Locate the cell with the specified text and output its (x, y) center coordinate. 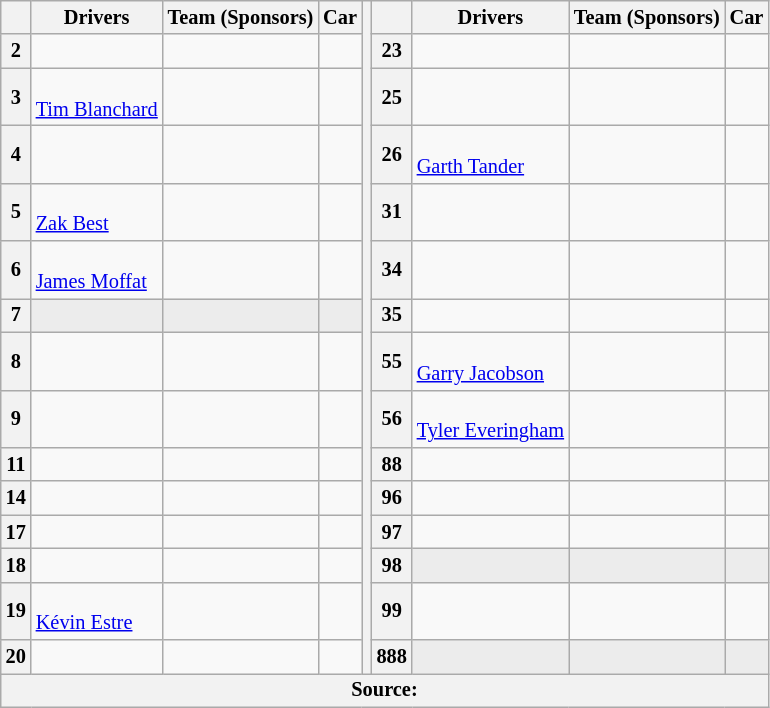
19 (16, 611)
98 (392, 565)
7 (16, 315)
6 (16, 270)
35 (392, 315)
25 (392, 97)
James Moffat (97, 270)
11 (16, 464)
31 (392, 212)
888 (392, 657)
2 (16, 51)
23 (392, 51)
55 (392, 361)
96 (392, 498)
9 (16, 419)
56 (392, 419)
Zak Best (97, 212)
88 (392, 464)
26 (392, 154)
14 (16, 498)
20 (16, 657)
4 (16, 154)
Tim Blanchard (97, 97)
34 (392, 270)
97 (392, 532)
17 (16, 532)
3 (16, 97)
Source: (384, 690)
Kévin Estre (97, 611)
Garth Tander (490, 154)
Tyler Everingham (490, 419)
5 (16, 212)
99 (392, 611)
18 (16, 565)
8 (16, 361)
Garry Jacobson (490, 361)
